Scan for the cell matching the given text and deliver its (x, y) coordinate at center. 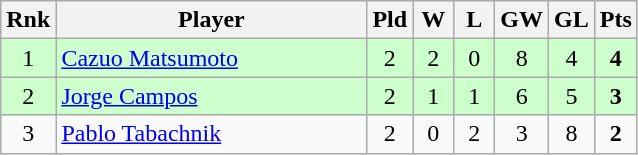
Pld (390, 20)
GL (572, 20)
Player (212, 20)
6 (522, 96)
GW (522, 20)
Pts (616, 20)
5 (572, 96)
Rnk (28, 20)
Jorge Campos (212, 96)
Pablo Tabachnik (212, 134)
W (434, 20)
L (474, 20)
Cazuo Matsumoto (212, 58)
